Provide the (X, Y) coordinate of the cell's center where the given text is located.  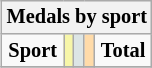
Total (123, 51)
Sport (33, 51)
Medals by sport (77, 17)
